Locate the cell with the specified text and output its (x, y) center coordinate. 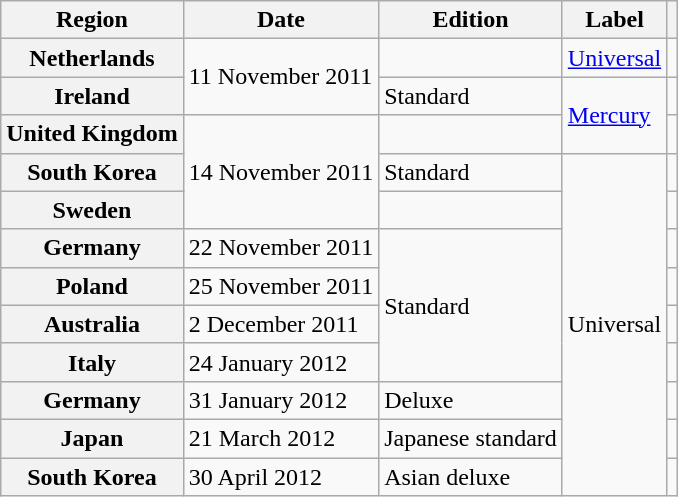
Date (280, 20)
Edition (471, 20)
25 November 2011 (280, 286)
Region (92, 20)
Netherlands (92, 58)
Deluxe (471, 400)
Japanese standard (471, 438)
Ireland (92, 96)
Mercury (614, 115)
2 December 2011 (280, 324)
22 November 2011 (280, 248)
31 January 2012 (280, 400)
14 November 2011 (280, 172)
United Kingdom (92, 134)
Sweden (92, 210)
Australia (92, 324)
11 November 2011 (280, 77)
Italy (92, 362)
Label (614, 20)
Poland (92, 286)
Asian deluxe (471, 477)
Japan (92, 438)
30 April 2012 (280, 477)
21 March 2012 (280, 438)
24 January 2012 (280, 362)
